Return the (x, y) coordinate for the center point of the cell that contains the specified text.  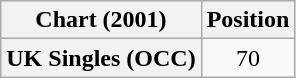
Chart (2001) (101, 20)
70 (248, 58)
Position (248, 20)
UK Singles (OCC) (101, 58)
